Extract the (x, y) coordinate from the center of the cell holding the provided text.  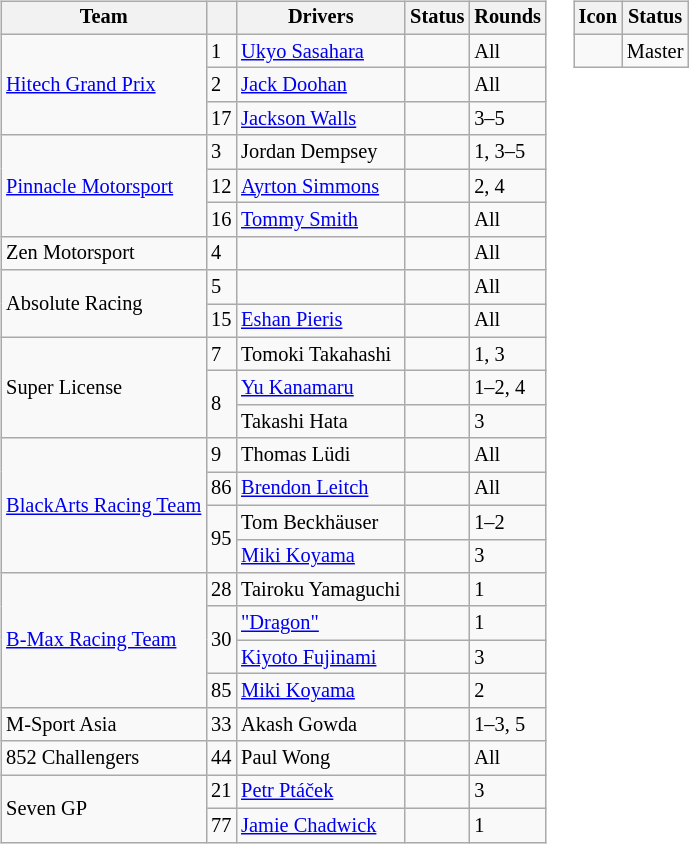
Icon (598, 18)
Jamie Chadwick (320, 825)
9 (221, 455)
Pinnacle Motorsport (104, 186)
Absolute Racing (104, 304)
33 (221, 724)
Paul Wong (320, 758)
Rounds (508, 18)
15 (221, 321)
Yu Kanamaru (320, 388)
Drivers (320, 18)
M-Sport Asia (104, 724)
1, 3–5 (508, 152)
Ukyo Sasahara (320, 51)
21 (221, 792)
95 (221, 538)
30 (221, 640)
852 Challengers (104, 758)
7 (221, 354)
Tairoku Yamaguchi (320, 590)
"Dragon" (320, 623)
1–2, 4 (508, 388)
85 (221, 691)
Thomas Lüdi (320, 455)
Jackson Walls (320, 119)
Super License (104, 388)
Seven GP (104, 808)
86 (221, 489)
4 (221, 253)
Ayrton Simmons (320, 186)
Zen Motorsport (104, 253)
2, 4 (508, 186)
Team (104, 18)
44 (221, 758)
1–2 (508, 522)
8 (221, 404)
Jack Doohan (320, 85)
B-Max Racing Team (104, 640)
77 (221, 825)
Brendon Leitch (320, 489)
Master (655, 51)
16 (221, 220)
Petr Ptáček (320, 792)
Eshan Pieris (320, 321)
Akash Gowda (320, 724)
3–5 (508, 119)
Jordan Dempsey (320, 152)
Tom Beckhäuser (320, 522)
28 (221, 590)
5 (221, 287)
Tomoki Takahashi (320, 354)
Kiyoto Fujinami (320, 657)
Tommy Smith (320, 220)
Takashi Hata (320, 422)
Hitech Grand Prix (104, 84)
17 (221, 119)
1, 3 (508, 354)
BlackArts Racing Team (104, 506)
12 (221, 186)
1–3, 5 (508, 724)
